Find where the given text appears and provide that cell's center as [x, y] coordinate. 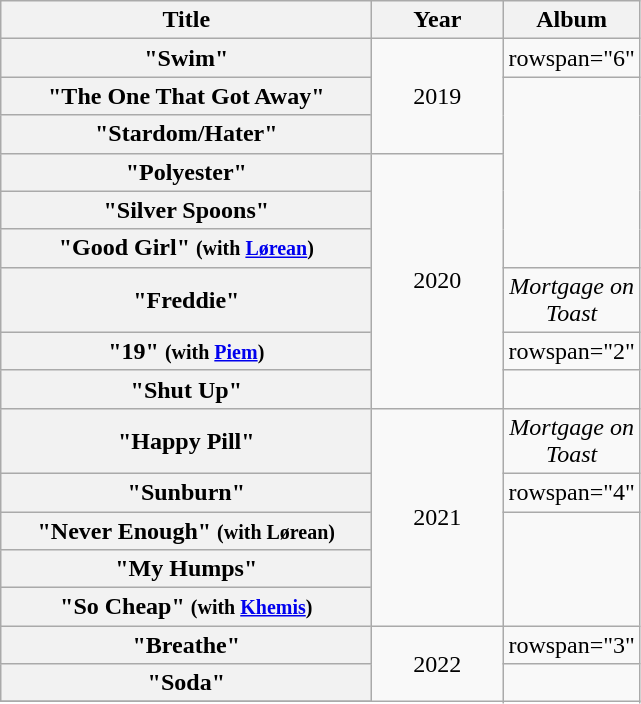
2022 [438, 664]
rowspan="2" [572, 351]
2020 [438, 280]
"Never Enough" (with Lørean) [186, 531]
"Stardom/Hater" [186, 134]
rowspan="4" [572, 492]
"Soda" [186, 683]
"My Humps" [186, 569]
2019 [438, 96]
rowspan="6" [572, 58]
"Polyester" [186, 172]
"Happy Pill" [186, 440]
Album [572, 20]
"Good Girl" (with Lørean) [186, 248]
"19" (with Piem) [186, 351]
"Swim" [186, 58]
Year [438, 20]
"Shut Up" [186, 389]
Title [186, 20]
"Breathe" [186, 645]
"Sunburn" [186, 492]
2021 [438, 516]
"The One That Got Away" [186, 96]
"So Cheap" (with Khemis) [186, 607]
rowspan="3" [572, 645]
"Freddie" [186, 300]
"Silver Spoons" [186, 210]
